Detect which cell encompasses the target text, then output its [X, Y] center coordinate. 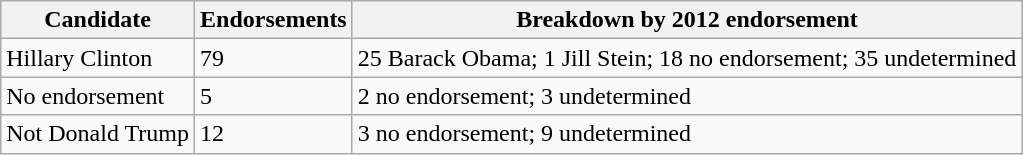
2 no endorsement; 3 undetermined [687, 96]
25 Barack Obama; 1 Jill Stein; 18 no endorsement; 35 undetermined [687, 58]
3 no endorsement; 9 undetermined [687, 134]
Endorsements [274, 20]
Hillary Clinton [98, 58]
79 [274, 58]
Breakdown by 2012 endorsement [687, 20]
12 [274, 134]
5 [274, 96]
Candidate [98, 20]
No endorsement [98, 96]
Not Donald Trump [98, 134]
